Determine the (x, y) coordinate at the center of the cell enclosing the given text.  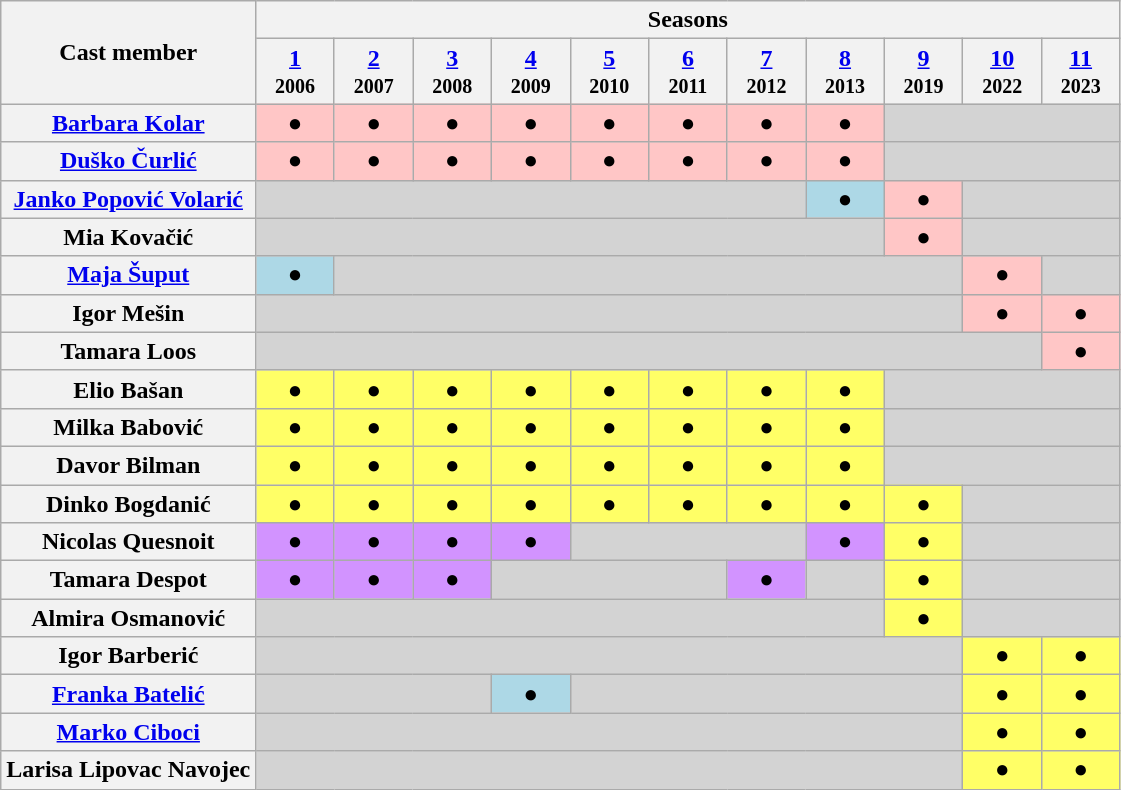
Dinko Bogdanić (128, 503)
42009 (530, 72)
Davor Bilman (128, 465)
Janko Popović Volarić (128, 199)
Larisa Lipovac Navojec (128, 770)
Nicolas Quesnoit (128, 542)
92019 (924, 72)
52010 (610, 72)
Mia Kovačić (128, 237)
102022 (1002, 72)
Elio Bašan (128, 389)
Maja Šuput (128, 275)
Almira Osmanović (128, 618)
112023 (1080, 72)
Seasons (688, 20)
Tamara Loos (128, 351)
12006 (296, 72)
Igor Barberić (128, 656)
22007 (374, 72)
Duško Čurlić (128, 161)
Barbara Kolar (128, 123)
Igor Mešin (128, 313)
62011 (688, 72)
Tamara Despot (128, 580)
Franka Batelić (128, 694)
Marko Ciboci (128, 732)
72012 (766, 72)
32008 (452, 72)
Cast member (128, 52)
82013 (846, 72)
Milka Babović (128, 427)
